For the text-containing cell, return its midpoint in (x, y) coordinate format. 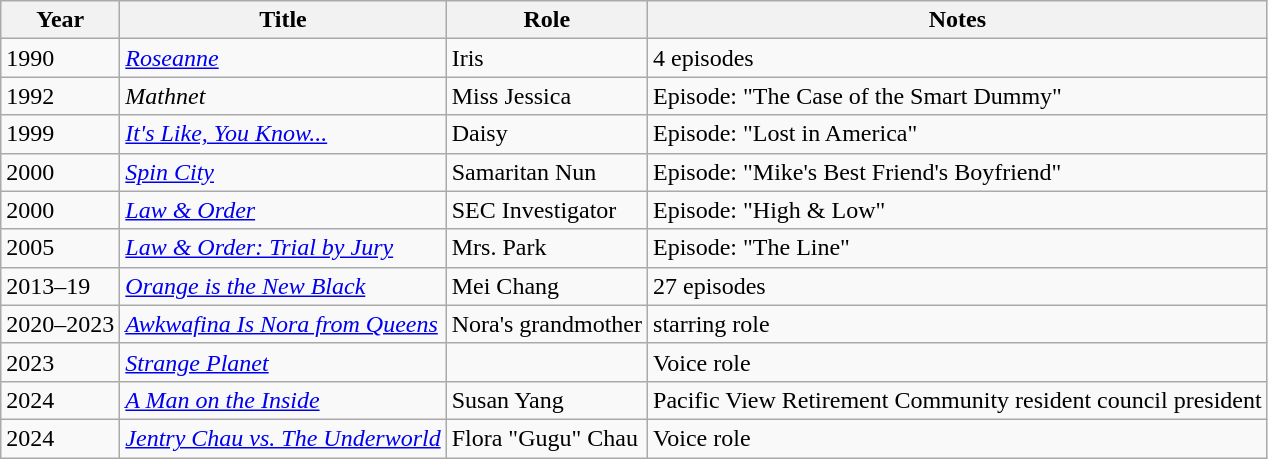
Pacific View Retirement Community resident council president (958, 400)
Orange is the New Black (283, 286)
Year (60, 20)
SEC Investigator (546, 210)
A Man on the Inside (283, 400)
Role (546, 20)
1999 (60, 134)
Susan Yang (546, 400)
2020–2023 (60, 324)
Spin City (283, 172)
Strange Planet (283, 362)
1992 (60, 96)
Miss Jessica (546, 96)
Law & Order: Trial by Jury (283, 248)
4 episodes (958, 58)
2013–19 (60, 286)
Jentry Chau vs. The Underworld (283, 438)
Daisy (546, 134)
Roseanne (283, 58)
Title (283, 20)
Episode: "The Case of the Smart Dummy" (958, 96)
Nora's grandmother (546, 324)
Flora "Gugu" Chau (546, 438)
27 episodes (958, 286)
starring role (958, 324)
Mei Chang (546, 286)
Episode: "Mike's Best Friend's Boyfriend" (958, 172)
Mrs. Park (546, 248)
Law & Order (283, 210)
It's Like, You Know... (283, 134)
1990 (60, 58)
Awkwafina Is Nora from Queens (283, 324)
2005 (60, 248)
2023 (60, 362)
Iris (546, 58)
Episode: "The Line" (958, 248)
Mathnet (283, 96)
Episode: "Lost in America" (958, 134)
Notes (958, 20)
Episode: "High & Low" (958, 210)
Samaritan Nun (546, 172)
